Provide the [x, y] coordinate of the cell's center where the given text is located.  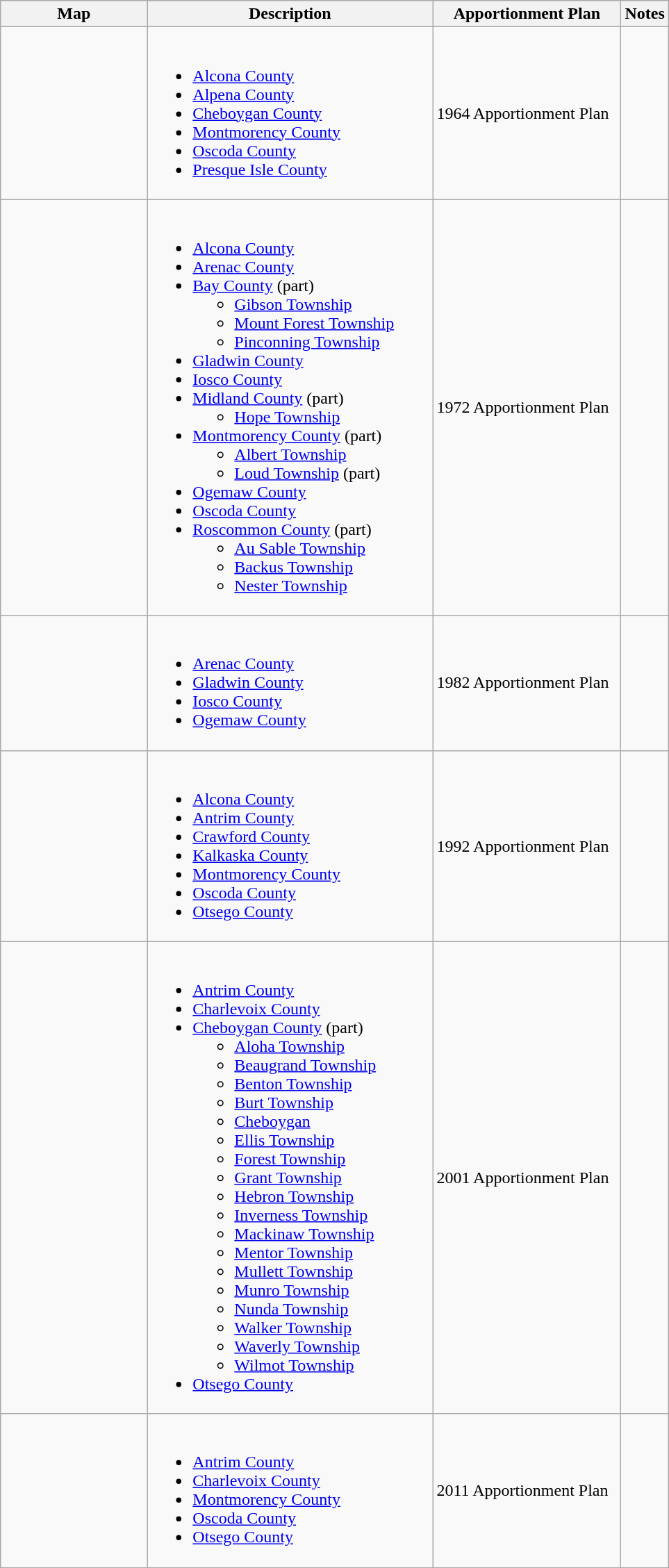
Alcona CountyAntrim CountyCrawford CountyKalkaska CountyMontmorency CountyOscoda CountyOtsego County [290, 846]
1964 Apportionment Plan [527, 113]
Apportionment Plan [527, 14]
Alcona CountyAlpena CountyCheboygan CountyMontmorency CountyOscoda CountyPresque Isle County [290, 113]
1992 Apportionment Plan [527, 846]
Notes [645, 14]
1972 Apportionment Plan [527, 407]
Arenac CountyGladwin CountyIosco CountyOgemaw County [290, 683]
1982 Apportionment Plan [527, 683]
2011 Apportionment Plan [527, 1491]
Description [290, 14]
Map [74, 14]
Antrim CountyCharlevoix CountyMontmorency CountyOscoda CountyOtsego County [290, 1491]
2001 Apportionment Plan [527, 1178]
